For the text-containing cell, return its midpoint in [x, y] coordinate format. 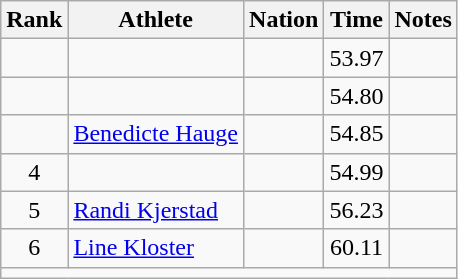
56.23 [356, 210]
Time [356, 20]
60.11 [356, 248]
Athlete [156, 20]
54.80 [356, 96]
Rank [34, 20]
54.85 [356, 134]
5 [34, 210]
54.99 [356, 172]
Nation [284, 20]
6 [34, 248]
4 [34, 172]
53.97 [356, 58]
Benedicte Hauge [156, 134]
Line Kloster [156, 248]
Notes [423, 20]
Randi Kjerstad [156, 210]
